Pinpoint the cell where the given text exists, returning its [x, y] midpoint coordinate. 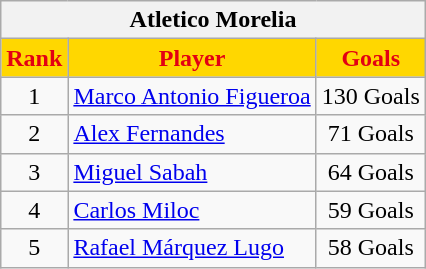
Rafael Márquez Lugo [192, 248]
4 [34, 210]
Rank [34, 58]
130 Goals [370, 96]
5 [34, 248]
58 Goals [370, 248]
2 [34, 134]
59 Goals [370, 210]
71 Goals [370, 134]
Goals [370, 58]
64 Goals [370, 172]
1 [34, 96]
Miguel Sabah [192, 172]
Carlos Miloc [192, 210]
Player [192, 58]
3 [34, 172]
Alex Fernandes [192, 134]
Marco Antonio Figueroa [192, 96]
Atletico Morelia [214, 20]
